Detect which cell encompasses the target text, then output its [X, Y] center coordinate. 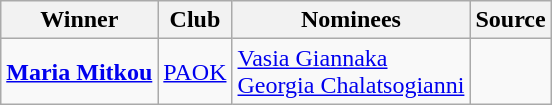
Winner [80, 20]
Vasia GiannakaGeorgia Chalatsogianni [351, 72]
Nominees [351, 20]
Source [510, 20]
PAOK [195, 72]
Maria Mitkou [80, 72]
Club [195, 20]
